Find where the given text appears and provide that cell's center as (X, Y) coordinate. 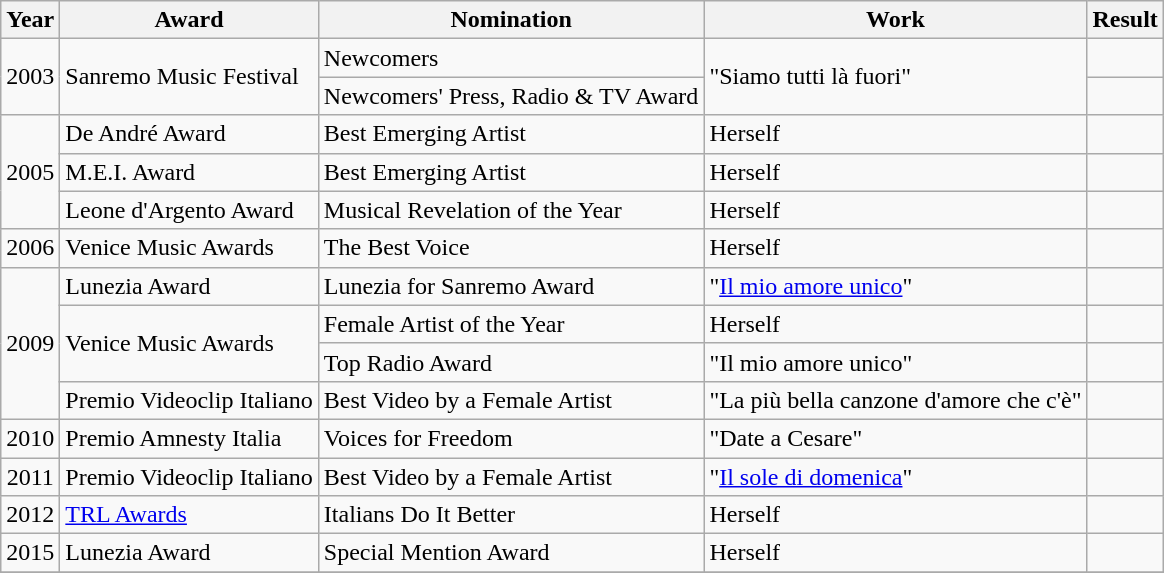
"Siamo tutti là fuori" (896, 77)
Premio Amnesty Italia (189, 438)
Special Mention Award (511, 553)
Work (896, 20)
2005 (30, 172)
Result (1125, 20)
Newcomers (511, 58)
TRL Awards (189, 515)
The Best Voice (511, 248)
Top Radio Award (511, 362)
Year (30, 20)
2015 (30, 553)
"La più bella canzone d'amore che c'è" (896, 400)
2010 (30, 438)
Leone d'Argento Award (189, 210)
2006 (30, 248)
"Date a Cesare" (896, 438)
"Il sole di domenica" (896, 477)
Female Artist of the Year (511, 324)
De André Award (189, 134)
2012 (30, 515)
Lunezia for Sanremo Award (511, 286)
Nomination (511, 20)
Italians Do It Better (511, 515)
M.E.I. Award (189, 172)
2011 (30, 477)
Sanremo Music Festival (189, 77)
2009 (30, 343)
Voices for Freedom (511, 438)
Musical Revelation of the Year (511, 210)
Award (189, 20)
Newcomers' Press, Radio & TV Award (511, 96)
2003 (30, 77)
